Identify which cell holds the provided text, then report its (x, y) central coordinate. 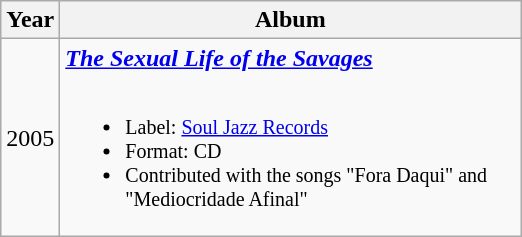
Year (30, 20)
Album (290, 20)
The Sexual Life of the SavagesLabel: Soul Jazz RecordsFormat: CDContributed with the songs "Fora Daqui" and "Mediocridade Afinal" (290, 138)
2005 (30, 138)
